Locate the cell with the specified text and output its (X, Y) center coordinate. 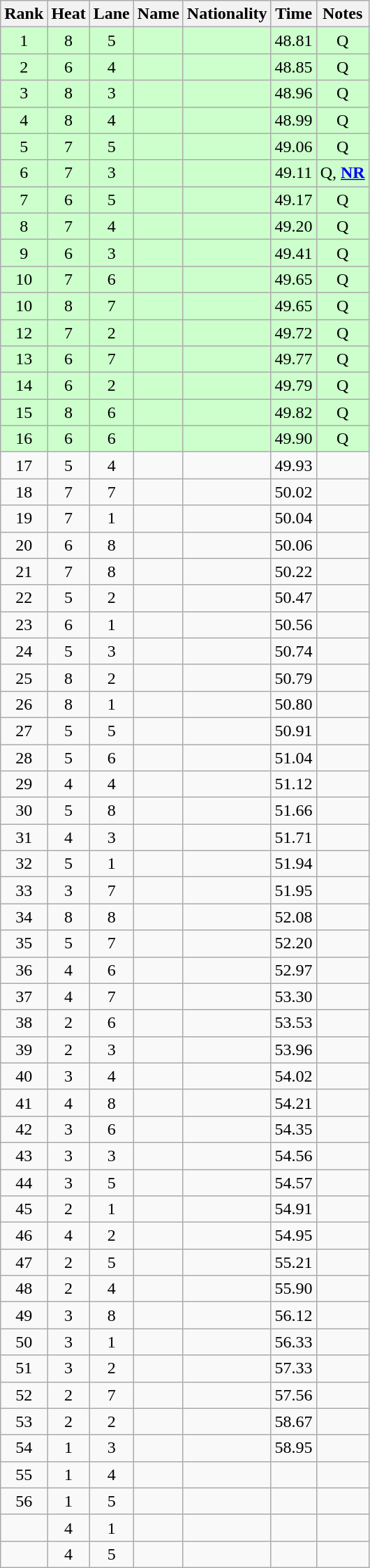
Notes (342, 14)
49.41 (293, 253)
52 (24, 1395)
Name (158, 14)
Lane (112, 14)
29 (24, 784)
55.21 (293, 1262)
49 (24, 1315)
28 (24, 757)
36 (24, 970)
Nationality (227, 14)
50.91 (293, 731)
56.33 (293, 1342)
49.20 (293, 226)
50.02 (293, 492)
38 (24, 1023)
24 (24, 651)
48 (24, 1289)
54.21 (293, 1103)
27 (24, 731)
47 (24, 1262)
53.30 (293, 996)
30 (24, 811)
54.02 (293, 1076)
39 (24, 1050)
50.79 (293, 678)
58.95 (293, 1448)
43 (24, 1156)
9 (24, 253)
17 (24, 465)
56 (24, 1501)
50.56 (293, 625)
49.77 (293, 359)
55 (24, 1474)
Time (293, 14)
15 (24, 412)
49.93 (293, 465)
16 (24, 439)
37 (24, 996)
22 (24, 598)
57.33 (293, 1368)
52.20 (293, 943)
54 (24, 1448)
44 (24, 1183)
49.79 (293, 386)
50.04 (293, 518)
51.04 (293, 757)
12 (24, 333)
42 (24, 1129)
49.06 (293, 147)
51.71 (293, 837)
57.56 (293, 1395)
50.06 (293, 545)
19 (24, 518)
48.85 (293, 67)
49.82 (293, 412)
13 (24, 359)
20 (24, 545)
50.22 (293, 572)
Heat (68, 14)
53.96 (293, 1050)
49.11 (293, 173)
55.90 (293, 1289)
23 (24, 625)
51.12 (293, 784)
33 (24, 890)
51 (24, 1368)
54.91 (293, 1209)
53 (24, 1421)
31 (24, 837)
46 (24, 1236)
54.95 (293, 1236)
48.99 (293, 120)
25 (24, 678)
49.17 (293, 200)
41 (24, 1103)
54.57 (293, 1183)
56.12 (293, 1315)
52.08 (293, 917)
51.95 (293, 890)
21 (24, 572)
32 (24, 864)
14 (24, 386)
52.97 (293, 970)
49.90 (293, 439)
34 (24, 917)
26 (24, 704)
50.80 (293, 704)
Q, NR (342, 173)
48.96 (293, 94)
48.81 (293, 40)
58.67 (293, 1421)
35 (24, 943)
51.66 (293, 811)
54.35 (293, 1129)
53.53 (293, 1023)
50.47 (293, 598)
51.94 (293, 864)
50.74 (293, 651)
Rank (24, 14)
50 (24, 1342)
54.56 (293, 1156)
40 (24, 1076)
45 (24, 1209)
49.72 (293, 333)
18 (24, 492)
